Locate the cell with the specified text and output its [x, y] center coordinate. 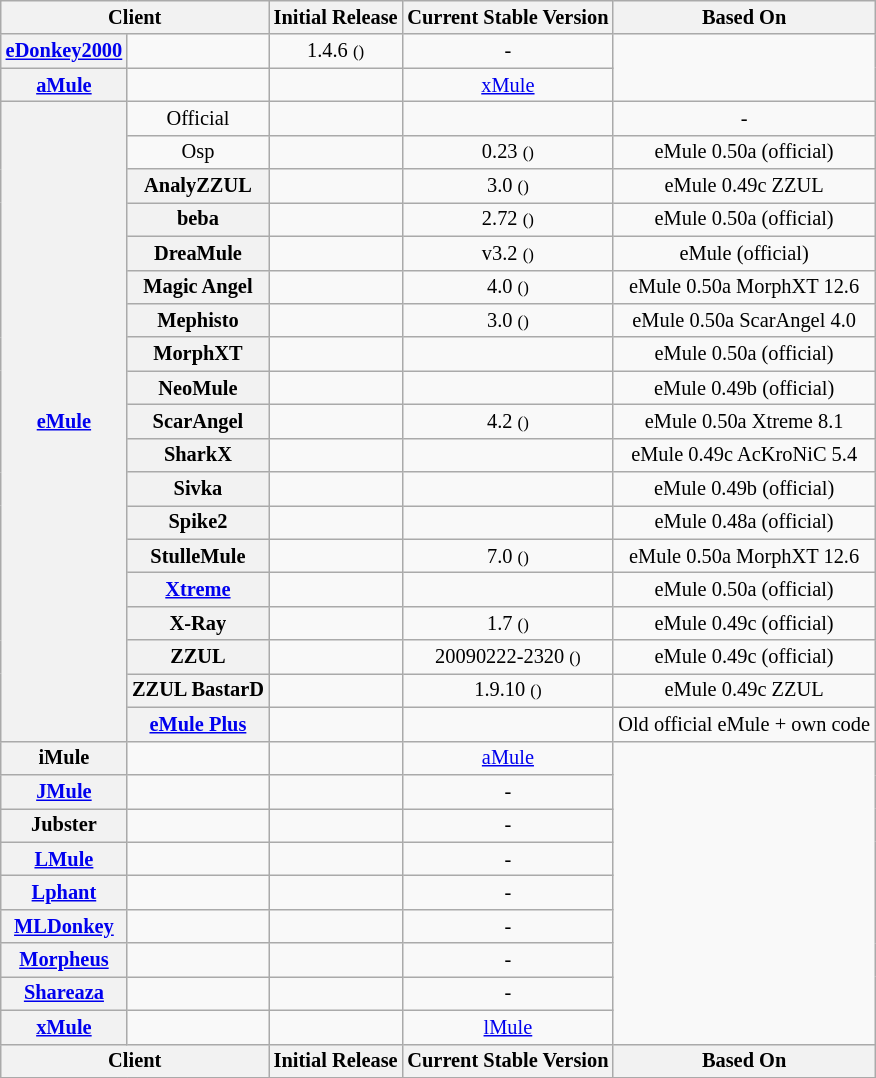
eMule 0.49c AcKroNiC 5.4 [744, 455]
Sivka [198, 489]
eMule 0.50a Xtreme 8.1 [744, 421]
eMule 0.50a ScarAngel 4.0 [744, 320]
Osp [198, 152]
DreaMule [198, 253]
ScarAngel [198, 421]
Shareaza [64, 993]
Official [198, 118]
eMule (official) [744, 253]
lMule [508, 1027]
0.23 () [508, 152]
AnalyZZUL [198, 186]
beba [198, 219]
Magic Angel [198, 287]
StulleMule [198, 556]
NeoMule [198, 388]
1.9.10 () [508, 690]
iMule [64, 758]
ZZUL BastarD [198, 690]
20090222-2320 () [508, 657]
Spike2 [198, 522]
ZZUL [198, 657]
SharkX [198, 455]
4.2 () [508, 421]
7.0 () [508, 556]
2.72 () [508, 219]
LMule [64, 859]
Morpheus [64, 960]
eMule Plus [198, 724]
JMule [64, 791]
eDonkey2000 [64, 51]
1.4.6 () [336, 51]
v3.2 () [508, 253]
X-Ray [198, 623]
eMule 0.48a (official) [744, 522]
1.7 () [508, 623]
Lphant [64, 892]
eMule [64, 420]
4.0 () [508, 287]
MLDonkey [64, 926]
MorphXT [198, 354]
Jubster [64, 825]
Old official eMule + own code [744, 724]
Mephisto [198, 320]
Xtreme [198, 589]
